Detect which cell encompasses the target text, then output its [X, Y] center coordinate. 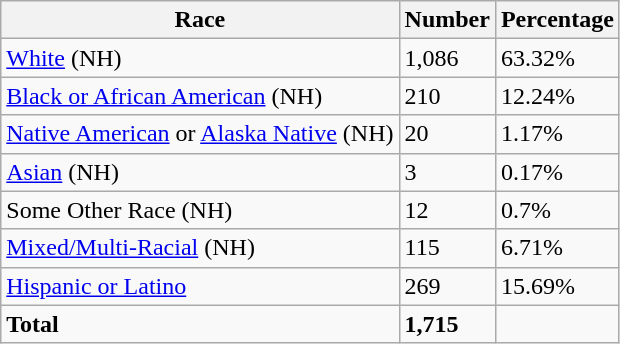
Total [200, 324]
1,086 [447, 58]
1.17% [557, 134]
1,715 [447, 324]
Percentage [557, 20]
Race [200, 20]
0.17% [557, 172]
210 [447, 96]
6.71% [557, 248]
269 [447, 286]
Black or African American (NH) [200, 96]
15.69% [557, 286]
115 [447, 248]
12.24% [557, 96]
Native American or Alaska Native (NH) [200, 134]
Hispanic or Latino [200, 286]
3 [447, 172]
Some Other Race (NH) [200, 210]
63.32% [557, 58]
Mixed/Multi-Racial (NH) [200, 248]
Number [447, 20]
20 [447, 134]
White (NH) [200, 58]
0.7% [557, 210]
12 [447, 210]
Asian (NH) [200, 172]
